Identify which cell holds the provided text, then report its (x, y) central coordinate. 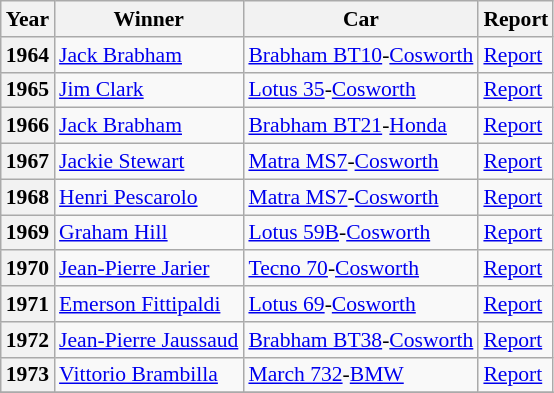
1971 (28, 304)
1970 (28, 269)
Lotus 35-Cosworth (360, 90)
1969 (28, 233)
Tecno 70-Cosworth (360, 269)
Graham Hill (148, 233)
Henri Pescarolo (148, 197)
Vittorio Brambilla (148, 375)
Jackie Stewart (148, 162)
1964 (28, 55)
1965 (28, 90)
Car (360, 19)
Jean-Pierre Jaussaud (148, 340)
Year (28, 19)
Lotus 69-Cosworth (360, 304)
Jim Clark (148, 90)
1968 (28, 197)
Brabham BT38-Cosworth (360, 340)
Brabham BT21-Honda (360, 126)
Brabham BT10-Cosworth (360, 55)
1967 (28, 162)
1973 (28, 375)
Emerson Fittipaldi (148, 304)
Jean-Pierre Jarier (148, 269)
Lotus 59B-Cosworth (360, 233)
March 732-BMW (360, 375)
1972 (28, 340)
1966 (28, 126)
Winner (148, 19)
